Scan for the cell matching the given text and deliver its [X, Y] coordinate at center. 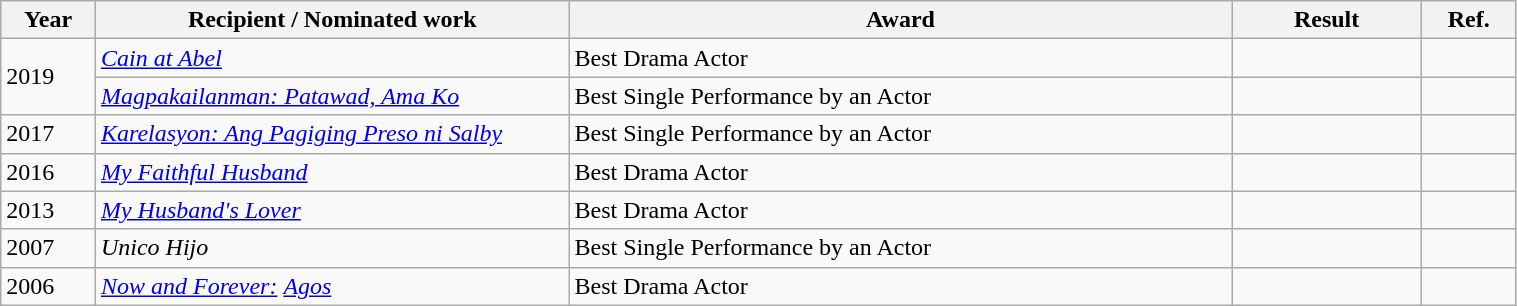
2013 [48, 210]
Now and Forever: Agos [332, 286]
Cain at Abel [332, 58]
Award [900, 20]
Karelasyon: Ang Pagiging Preso ni Salby [332, 134]
Result [1326, 20]
2006 [48, 286]
2019 [48, 77]
Magpakailanman: Patawad, Ama Ko [332, 96]
Recipient / Nominated work [332, 20]
2007 [48, 248]
My Husband's Lover [332, 210]
Ref. [1468, 20]
2016 [48, 172]
Year [48, 20]
My Faithful Husband [332, 172]
Unico Hijo [332, 248]
2017 [48, 134]
